Locate the cell with the specified text and output its (x, y) center coordinate. 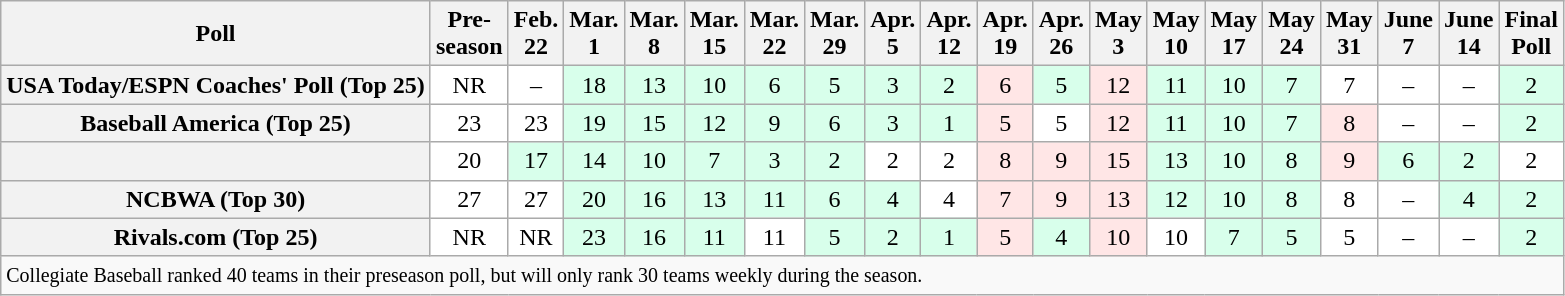
18 (594, 85)
Pre-season (469, 34)
June7 (1408, 34)
USA Today/ESPN Coaches' Poll (Top 25) (216, 85)
May24 (1292, 34)
17 (536, 161)
14 (594, 161)
NCBWA (Top 30) (216, 199)
Mar.1 (594, 34)
Apr.5 (893, 34)
June14 (1469, 34)
May17 (1234, 34)
19 (594, 123)
Apr.26 (1061, 34)
Apr.19 (1005, 34)
Mar.8 (654, 34)
Apr.12 (949, 34)
Mar.15 (714, 34)
Rivals.com (Top 25) (216, 237)
Collegiate Baseball ranked 40 teams in their preseason poll, but will only rank 30 teams weekly during the season. (782, 275)
Mar.22 (774, 34)
Mar.29 (834, 34)
Poll (216, 34)
Baseball America (Top 25) (216, 123)
May10 (1176, 34)
FinalPoll (1531, 34)
Feb.22 (536, 34)
May3 (1118, 34)
May31 (1349, 34)
